Output the (X, Y) coordinate of the center of the cell containing the given text.  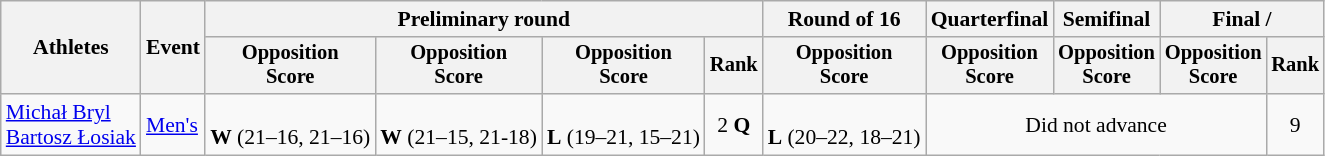
Preliminary round (484, 19)
W (21–16, 21–16) (290, 124)
L (19–21, 15–21) (624, 124)
Did not advance (1096, 124)
Quarterfinal (990, 19)
Round of 16 (844, 19)
Final / (1242, 19)
Semifinal (1106, 19)
Athletes (71, 48)
L (20–22, 18–21) (844, 124)
Event (173, 48)
W (21–15, 21-18) (458, 124)
9 (1295, 124)
2 Q (734, 124)
Michał BrylBartosz Łosiak (71, 124)
Men's (173, 124)
